Pinpoint the cell where the given text exists, returning its [x, y] midpoint coordinate. 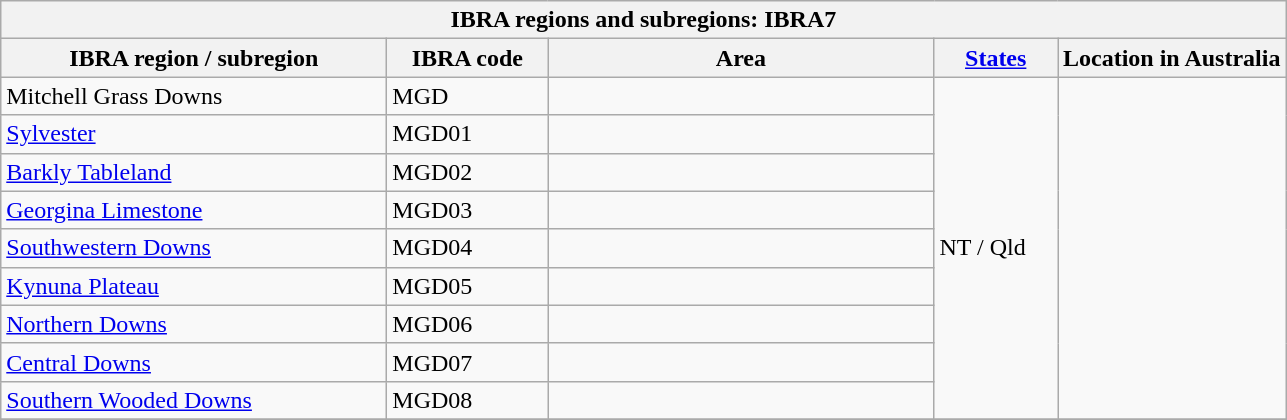
Kynuna Plateau [194, 286]
MGD01 [468, 134]
IBRA regions and subregions: IBRA7 [644, 20]
MGD06 [468, 324]
Area [741, 58]
MGD05 [468, 286]
Georgina Limestone [194, 210]
Southern Wooded Downs [194, 400]
MGD04 [468, 248]
IBRA code [468, 58]
MGD07 [468, 362]
NT / Qld [996, 248]
Location in Australia [1172, 58]
Northern Downs [194, 324]
IBRA region / subregion [194, 58]
Southwestern Downs [194, 248]
Sylvester [194, 134]
States [996, 58]
MGD02 [468, 172]
Barkly Tableland [194, 172]
Central Downs [194, 362]
MGD [468, 96]
MGD08 [468, 400]
Mitchell Grass Downs [194, 96]
MGD03 [468, 210]
